Return (x, y) of the center of cell containing provided text 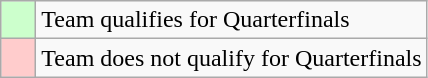
Team does not qualify for Quarterfinals (232, 58)
Team qualifies for Quarterfinals (232, 20)
